Output the [x, y] coordinate of the center of the cell containing the given text.  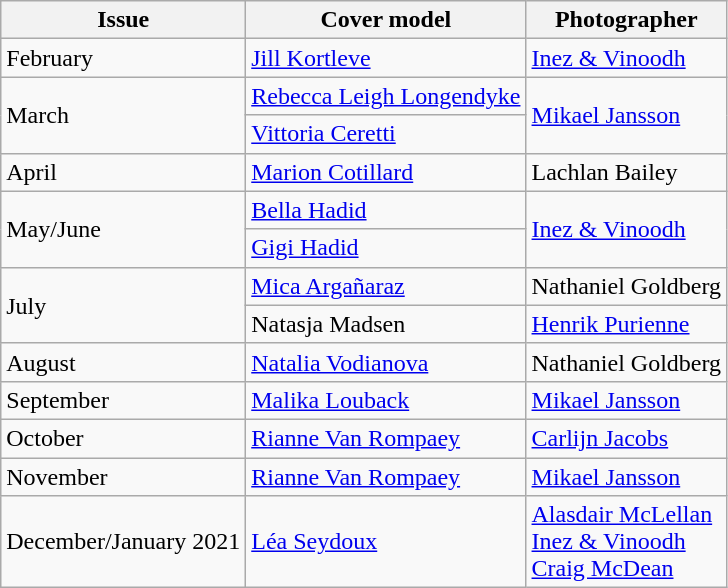
Alasdair McLellan Inez & Vinoodh Craig McDean [626, 542]
February [124, 58]
Rebecca Leigh Longendyke [386, 96]
October [124, 438]
Malika Louback [386, 400]
July [124, 305]
Natalia Vodianova [386, 362]
April [124, 172]
Léa Seydoux [386, 542]
Lachlan Bailey [626, 172]
Mica Argañaraz [386, 286]
Natasja Madsen [386, 324]
March [124, 115]
Issue [124, 20]
Gigi Hadid [386, 248]
December/January 2021 [124, 542]
Cover model [386, 20]
August [124, 362]
May/June [124, 229]
September [124, 400]
Carlijn Jacobs [626, 438]
Henrik Purienne [626, 324]
Vittoria Ceretti [386, 134]
Photographer [626, 20]
Marion Cotillard [386, 172]
Bella Hadid [386, 210]
Jill Kortleve [386, 58]
November [124, 477]
